Find where the given text appears and provide that cell's center as (x, y) coordinate. 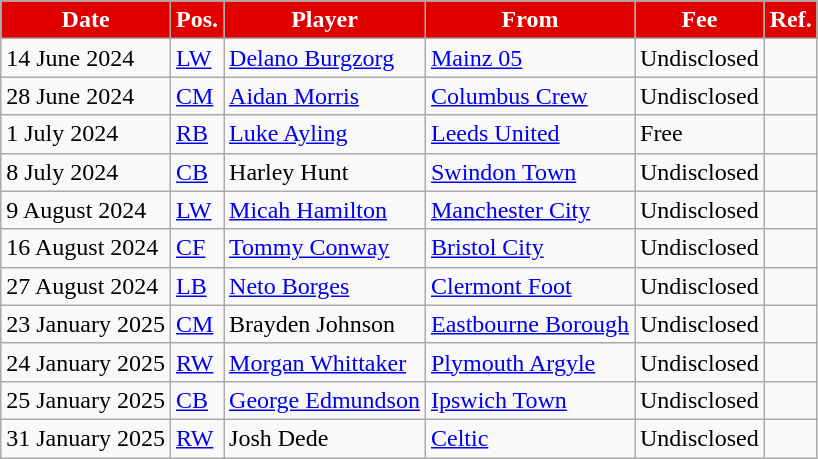
Micah Hamilton (325, 210)
Delano Burgzorg (325, 58)
Luke Ayling (325, 134)
Fee (699, 20)
Neto Borges (325, 286)
31 January 2025 (86, 438)
Leeds United (530, 134)
Aidan Morris (325, 96)
Free (699, 134)
27 August 2024 (86, 286)
Plymouth Argyle (530, 362)
9 August 2024 (86, 210)
Eastbourne Borough (530, 324)
23 January 2025 (86, 324)
Bristol City (530, 248)
16 August 2024 (86, 248)
Mainz 05 (530, 58)
George Edmundson (325, 400)
14 June 2024 (86, 58)
From (530, 20)
CF (196, 248)
Tommy Conway (325, 248)
Brayden Johnson (325, 324)
Manchester City (530, 210)
1 July 2024 (86, 134)
Harley Hunt (325, 172)
LB (196, 286)
Pos. (196, 20)
Swindon Town (530, 172)
8 July 2024 (86, 172)
Josh Dede (325, 438)
Date (86, 20)
25 January 2025 (86, 400)
Player (325, 20)
Ipswich Town (530, 400)
Celtic (530, 438)
24 January 2025 (86, 362)
Columbus Crew (530, 96)
Ref. (790, 20)
Clermont Foot (530, 286)
28 June 2024 (86, 96)
Morgan Whittaker (325, 362)
RB (196, 134)
